For the text-containing cell, return its midpoint in (X, Y) coordinate format. 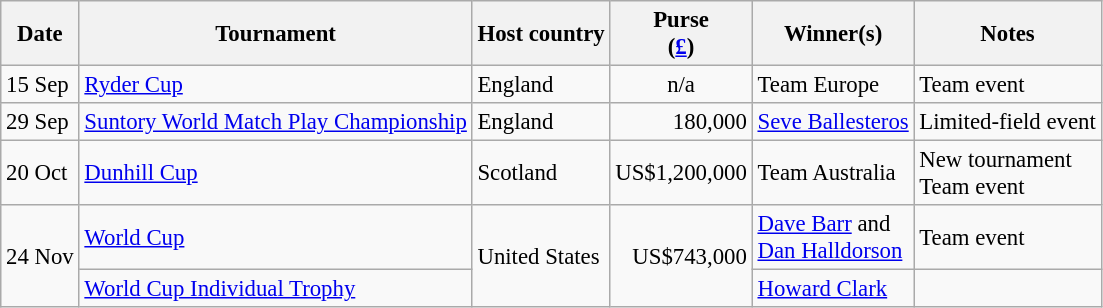
15 Sep (40, 85)
Date (40, 34)
New tournamentTeam event (1008, 174)
Howard Clark (833, 289)
20 Oct (40, 174)
Dave Barr and Dan Halldorson (833, 238)
Tournament (276, 34)
Dunhill Cup (276, 174)
Notes (1008, 34)
Purse(£) (681, 34)
Winner(s) (833, 34)
Ryder Cup (276, 85)
24 Nov (40, 256)
29 Sep (40, 122)
Host country (541, 34)
Suntory World Match Play Championship (276, 122)
Scotland (541, 174)
Seve Ballesteros (833, 122)
180,000 (681, 122)
World Cup Individual Trophy (276, 289)
United States (541, 256)
Limited-field event (1008, 122)
Team Europe (833, 85)
n/a (681, 85)
US$743,000 (681, 256)
US$1,200,000 (681, 174)
Team Australia (833, 174)
World Cup (276, 238)
